Provide the (X, Y) coordinate of the cell's center where the given text is located.  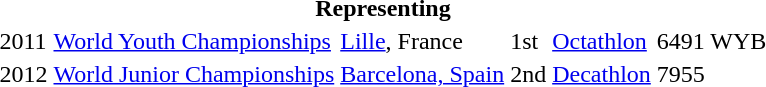
Lille, France (422, 41)
1st (528, 41)
Octathlon (602, 41)
World Youth Championships (194, 41)
